Return [X, Y] of the center of cell containing provided text 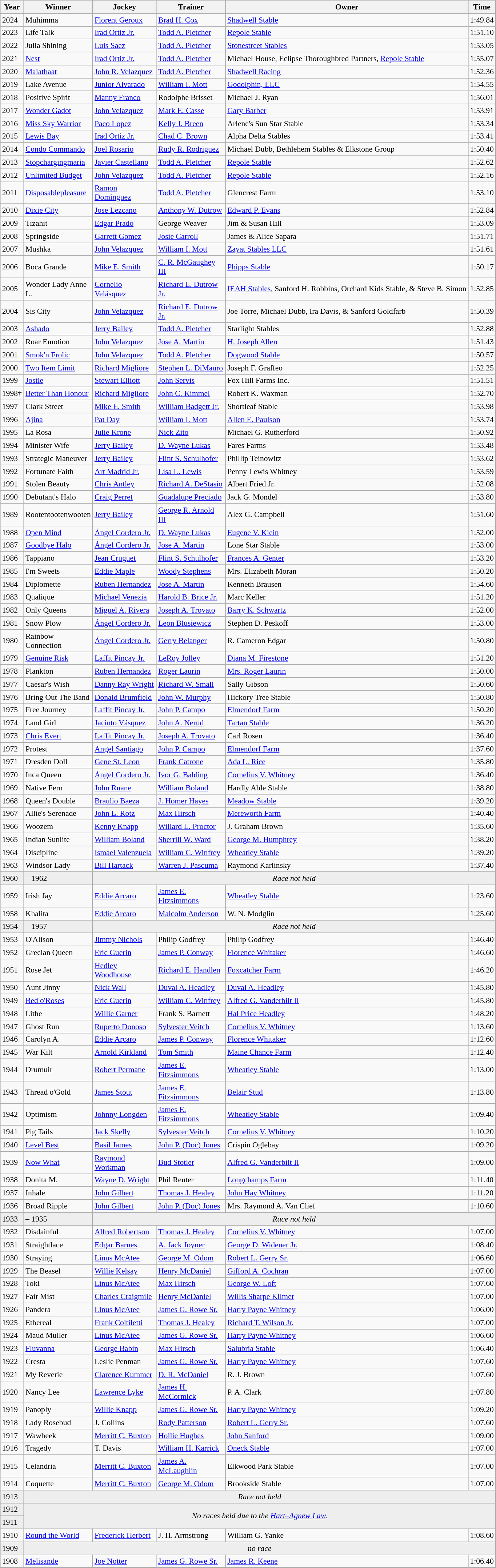
1926 [12, 1310]
LeRoy Jolley [191, 658]
1:52.62 [481, 163]
Stephen D. Peskoff [347, 623]
Panoply [58, 1410]
Edgar Barnes [124, 1245]
Springside [58, 236]
Rose Jet [58, 970]
Straightlace [58, 1245]
Edward P. Evans [347, 210]
Allen E. Paulson [347, 420]
Barry K. Schwartz [347, 610]
Donita M. [58, 1180]
R. J. Brown [347, 1375]
Stolen Beauty [58, 484]
Rudy R. Rodriguez [191, 149]
2000 [12, 368]
J. Homer Hayes [191, 801]
George D. Widener Jr. [347, 1245]
Rootentootenwooten [58, 515]
1:53.91 [481, 111]
Maine Chance Farm [347, 1052]
1919 [12, 1410]
Penny Lewis Whitney [347, 472]
1943 [12, 1092]
Phillip Teinowitz [347, 458]
Jean Cruguet [124, 558]
2004 [12, 311]
O'Alison [58, 940]
George Weaver [191, 224]
Glencrest Farm [347, 193]
Lawrence Lyke [124, 1392]
1:50.39 [481, 311]
1:11.40 [481, 1180]
Shadwell Racing [347, 72]
Paco Lopez [124, 124]
Raymond Workman [124, 1163]
Carl Rosen [347, 736]
1946 [12, 1039]
William Badgett Jr. [191, 407]
Sally Gibson [347, 684]
Mrs. Elizabeth Moran [347, 572]
1:53.59 [481, 472]
Garrett Gomez [124, 236]
1:51.10 [481, 33]
1989 [12, 515]
Frank S. Barnett [191, 1014]
Condo Commando [58, 149]
Malcolm Anderson [191, 914]
Stopchargingmaria [58, 163]
1:54.60 [481, 584]
Edgar Prado [124, 224]
1918 [12, 1423]
1:53.05 [481, 46]
Chris Antley [124, 484]
Shortleaf Stable [347, 407]
Fair Mist [58, 1297]
Sherrill W. Ward [191, 840]
J. Collins [124, 1423]
Snow Plow [58, 623]
Hollie Hughes [191, 1436]
Crispin Oglebay [347, 1145]
Kelly J. Breen [191, 124]
George Babin [124, 1349]
A. Jack Joyner [191, 1245]
1:51.51 [481, 381]
Malathaat [58, 72]
2023 [12, 33]
Maud Muller [58, 1336]
2014 [12, 149]
Inca Queen [58, 775]
1:10.20 [481, 1132]
Diplomette [58, 584]
Ghost Run [58, 1027]
1:50.92 [481, 433]
Queen's Double [58, 801]
1968 [12, 801]
Willis Sharpe Kilmer [347, 1297]
1910 [12, 1536]
Positive Spirit [58, 98]
Inhale [58, 1193]
Leon Blusiewicz [191, 623]
Optimism [58, 1115]
2018 [12, 98]
Now What [58, 1163]
1:52.36 [481, 72]
Foxcatcher Farm [347, 970]
1937 [12, 1193]
1947 [12, 1027]
Alex G. Campbell [347, 515]
1:08.60 [481, 1536]
1967 [12, 814]
Diana M. Firestone [347, 658]
1936 [12, 1206]
Arlene's Sun Star Stable [347, 124]
P. A. Clark [347, 1392]
John Ruane [124, 788]
Bud Stotler [191, 1163]
1:53.34 [481, 124]
Mushka [58, 249]
Shadwell Stable [347, 20]
Rainbow Connection [58, 641]
1993 [12, 458]
1:36.20 [481, 723]
Sis City [58, 311]
Qualique [58, 597]
Jose Lezcano [124, 210]
2006 [12, 267]
J. Graham Brown [347, 827]
Chris Evert [58, 736]
1948 [12, 1014]
1:52.08 [481, 484]
Free Journey [58, 710]
Tizahit [58, 224]
Bring Out The Band [58, 697]
Frank Coltiletti [124, 1323]
1990 [12, 497]
1944 [12, 1070]
Miguel A. Rivera [124, 610]
Rodolphe Brisset [191, 98]
Muhimma [58, 20]
1920 [12, 1392]
1:51.71 [481, 236]
1959 [12, 896]
Zayat Stables LLC [347, 249]
1:35.80 [481, 762]
1:52.16 [481, 175]
1:50.40 [481, 149]
Cornelio Velásquez [124, 289]
Josie Carroll [191, 236]
1913 [12, 1497]
Allie's Serenade [58, 814]
Frederick Herbert [124, 1536]
Johnny Longden [124, 1115]
Kenneth Brausen [347, 584]
1:12.40 [481, 1052]
2003 [12, 329]
Life Talk [58, 33]
La Rosa [58, 433]
1:46.20 [481, 970]
Toki [58, 1284]
The Beasel [58, 1271]
Genuine Risk [58, 658]
1:52.25 [481, 368]
Joe Notter [124, 1561]
1:51.60 [481, 515]
1:13.80 [481, 1092]
War Kilt [58, 1052]
Brookside Stable [347, 1484]
John Hay Whitney [347, 1193]
D. R. McDaniel [191, 1375]
Joe Torre, Michael Dubb, Ira Davis, & Sanford Goldfarb [347, 311]
Bed o'Roses [58, 1001]
1998† [12, 394]
2011 [12, 193]
1:13.60 [481, 1027]
Braulio Baeza [124, 801]
Gerry Belanger [191, 641]
Chad C. Brown [191, 136]
Harold B. Brice Jr. [191, 597]
1:52.70 [481, 394]
Frank Catrone [191, 762]
1:51.43 [481, 342]
R. Cameron Edgar [347, 641]
John C. Kimmel [191, 394]
1958 [12, 914]
Trainer [191, 7]
1992 [12, 472]
Mark E. Casse [191, 111]
Joel Rosario [124, 149]
1:56.01 [481, 98]
1:53.98 [481, 407]
Drumuir [58, 1070]
Unlimited Budget [58, 175]
1:12.60 [481, 1039]
1923 [12, 1349]
Wayne D. Wright [124, 1180]
Dogwood Stable [347, 355]
Julie Krone [124, 433]
1987 [12, 545]
Willard L. Proctor [191, 827]
Wawbeek [58, 1436]
1:38.20 [481, 840]
1972 [12, 749]
1:53.48 [481, 446]
Tragedy [58, 1448]
Tom Smith [191, 1052]
1970 [12, 775]
Lisa L. Lewis [191, 472]
Two Item Limit [58, 368]
George M. Humphrey [347, 840]
IEAH Stables, Sanford H. Robbins, Orchard Kids Stable, & Steve B. Simon [347, 289]
Debutant's Halo [58, 497]
Dixie City [58, 210]
Michael J. Ryan [347, 98]
Raymond Karlinsky [347, 866]
1916 [12, 1448]
Carolyn A. [58, 1039]
Celandria [58, 1466]
1949 [12, 1001]
1908 [12, 1561]
Oneck Stable [347, 1448]
1927 [12, 1297]
Michael Dubb, Bethlehem Stables & Elkstone Group [347, 149]
Alpha Delta Stables [347, 136]
Time [481, 7]
Goodbye Halo [58, 545]
Discipline [58, 853]
Smok'n Frolic [58, 355]
Leslie Penman [124, 1362]
– 1957 [58, 927]
1:53.74 [481, 420]
1:53.41 [481, 136]
Anthony W. Dutrow [191, 210]
1941 [12, 1132]
1980 [12, 641]
1930 [12, 1258]
Ajina [58, 420]
Willie Garner [124, 1014]
1:53.62 [481, 458]
Basil James [124, 1145]
1:37.60 [481, 749]
1929 [12, 1271]
Strategic Maneuver [58, 458]
1984 [12, 584]
2002 [12, 342]
1921 [12, 1375]
John Sanford [347, 1436]
Florent Geroux [124, 20]
1971 [12, 762]
Michael G. Rutherford [347, 433]
Robert Permane [124, 1070]
Ruperto Donoso [124, 1027]
1911 [12, 1523]
no race [260, 1548]
1:37.40 [481, 866]
Phil Reuter [191, 1180]
Albert Fried Jr. [347, 484]
Brad H. Cox [191, 20]
Lake Avenue [58, 85]
Salubria Stable [347, 1349]
Mrs. Raymond A. Van Clief [347, 1206]
Gene St. Leon [124, 762]
John R. Velazquez [124, 72]
Mereworth Farm [347, 814]
1:25.60 [481, 914]
1995 [12, 433]
1922 [12, 1362]
Willie Knapp [124, 1410]
1966 [12, 827]
1939 [12, 1163]
Danny Ray Wright [124, 684]
H. Joseph Allen [347, 342]
Phipps Stable [347, 267]
Gifford A. Cochran [347, 1271]
1979 [12, 658]
Jack Skelly [124, 1132]
1960 [12, 879]
James R. Keene [347, 1561]
Richard E. Handlen [191, 970]
1950 [12, 988]
2009 [12, 224]
Aunt Jinny [58, 988]
Thread o'Gold [58, 1092]
I'm Sweets [58, 572]
Straying [58, 1258]
James H. McCormick [191, 1392]
No races held due to the Hart–Agnew Law. [260, 1516]
1976 [12, 697]
Godolphin, LLC [347, 85]
Stephen L. DiMauro [191, 368]
Julia Shining [58, 46]
George W. Loft [347, 1284]
Wonder Lady Anne L. [58, 289]
Lithe [58, 1014]
Elkwood Park Stable [347, 1466]
1997 [12, 407]
Angel Santiago [124, 749]
1:46.40 [481, 940]
2020 [12, 72]
Longchamps Farm [347, 1180]
Woody Stephens [191, 572]
Warren J. Pascuma [191, 866]
2008 [12, 236]
Ada L. Rice [347, 762]
1931 [12, 1245]
Level Best [58, 1145]
My Reverie [58, 1375]
1:50.57 [481, 355]
Lewis Bay [58, 136]
Pandera [58, 1310]
Jockey [124, 7]
Indian Sunlite [58, 840]
Stewart Elliott [124, 381]
Fox Hill Farms Inc. [347, 381]
Kenny Knapp [124, 827]
Caesar's Wish [58, 684]
2010 [12, 210]
1:54.55 [481, 85]
1977 [12, 684]
Javier Castellano [124, 163]
Better Than Honour [58, 394]
1965 [12, 840]
1909 [12, 1548]
1:51.61 [481, 249]
1:38.80 [481, 788]
– 1962 [58, 879]
Broad Ripple [58, 1206]
Land Girl [58, 723]
1:52.84 [481, 210]
Open Mind [58, 533]
Melisande [58, 1561]
2022 [12, 46]
Eugene V. Klein [347, 533]
John A. Nerud [191, 723]
Mrs. Roger Laurin [347, 671]
1954 [12, 927]
1996 [12, 420]
Jostle [58, 381]
1:46.60 [481, 953]
Jim & Susan Hill [347, 224]
George R. Arnold III [191, 515]
James & Alice Sapara [347, 236]
1974 [12, 723]
1978 [12, 671]
1:09.40 [481, 1115]
Irish Jay [58, 896]
2005 [12, 289]
Hedley Woodhouse [124, 970]
Starlight Stables [347, 329]
Gary Barber [347, 111]
1:52.88 [481, 329]
1973 [12, 736]
Native Fern [58, 788]
1951 [12, 970]
1991 [12, 484]
Nick Zito [191, 433]
Craig Perret [124, 497]
1953 [12, 940]
Nancy Lee [58, 1392]
1:52.85 [481, 289]
1988 [12, 533]
Willie Kelsay [124, 1271]
Nick Wall [124, 988]
J. H. Armstrong [191, 1536]
– 1935 [58, 1219]
2019 [12, 85]
Hickory Tree Stable [347, 697]
Pat Day [124, 420]
1981 [12, 623]
Belair Stud [347, 1092]
Charles Craigmile [124, 1297]
1:13.00 [481, 1070]
Jack G. Mondel [347, 497]
Miss Sky Warrior [58, 124]
Michael Venezia [124, 597]
James Stout [124, 1092]
1942 [12, 1115]
Alfred Robertson [124, 1232]
Michael House, Eclipse Thoroughbred Partners, Repole Stable [347, 59]
1915 [12, 1466]
Manny Franco [124, 98]
Only Queens [58, 610]
Plankton [58, 671]
Arnold Kirkland [124, 1052]
2013 [12, 163]
Robert K. Waxman [347, 394]
Round the World [58, 1536]
2015 [12, 136]
2012 [12, 175]
Richard A. DeStasio [191, 484]
Year [12, 7]
1945 [12, 1052]
C. R. McGaughey III [191, 267]
Boca Grande [58, 267]
1963 [12, 866]
Cresta [58, 1362]
1994 [12, 446]
Coquette [58, 1484]
John W. Murphy [191, 697]
Roger Laurin [191, 671]
1928 [12, 1284]
1:50.60 [481, 684]
Junior Alvarado [124, 85]
1975 [12, 710]
Lady Rosebud [58, 1423]
1982 [12, 610]
Pig Tails [58, 1132]
1:53.80 [481, 497]
1:50.17 [481, 267]
1986 [12, 558]
Donald Brumfield [124, 697]
1938 [12, 1180]
Fares Farms [347, 446]
1964 [12, 853]
1:10.60 [481, 1206]
Tappiano [58, 558]
Lone Star Stable [347, 545]
1914 [12, 1484]
1:53.09 [481, 224]
Wonder Gadot [58, 111]
Winner [58, 7]
Minister Wife [58, 446]
1925 [12, 1323]
2016 [12, 124]
John L. Rotz [124, 814]
Nest [58, 59]
Guadalupe Preciado [191, 497]
Hal Price Headley [347, 1014]
Windsor Lady [58, 866]
William H. Karrick [191, 1448]
2021 [12, 59]
1983 [12, 597]
Jacinto Vásquez [124, 723]
Hardly Able Stable [347, 788]
Roar Emotion [58, 342]
Rody Patterson [191, 1423]
1:48.20 [481, 1014]
Luis Saez [124, 46]
1:06.00 [481, 1310]
1:53.10 [481, 193]
1:50.00 [481, 671]
Grecian Queen [58, 953]
Clark Street [58, 407]
Ashado [58, 329]
Fluvanna [58, 1349]
1:08.40 [481, 1245]
Disposablepleasure [58, 193]
1:49.84 [481, 20]
1999 [12, 381]
1:23.60 [481, 896]
Tartan Stable [347, 723]
1:11.20 [481, 1193]
1:55.07 [481, 59]
Eddie Maple [124, 572]
1985 [12, 572]
W. N. Modglin [347, 914]
Protest [58, 749]
Joseph F. Graffeo [347, 368]
Ivor G. Balding [191, 775]
T. Davis [124, 1448]
Fortunate Faith [58, 472]
Owner [347, 7]
2024 [12, 20]
2007 [12, 249]
1932 [12, 1232]
Woozem [58, 827]
Dresden Doll [58, 762]
2001 [12, 355]
Art Madrid Jr. [124, 472]
Clarence Kummer [124, 1375]
1:40.40 [481, 814]
Richard T. Wilson Jr. [347, 1323]
2017 [12, 111]
1969 [12, 788]
1912 [12, 1509]
Bill Hartack [124, 866]
Jimmy Nichols [124, 940]
Stonestreet Stables [347, 46]
Richard W. Small [191, 684]
1:53.20 [481, 558]
John Servis [191, 381]
William G. Yanke [347, 1536]
Ramon Domínguez [124, 193]
1933 [12, 1219]
1940 [12, 1145]
1924 [12, 1336]
1917 [12, 1436]
Frances A. Genter [347, 558]
1952 [12, 953]
1:35.60 [481, 827]
Marc Keller [347, 597]
James A. McLaughlin [191, 1466]
Ismael Valenzuela [124, 853]
Disdainful [58, 1232]
Khalita [58, 914]
Ethereal [58, 1323]
1:07.80 [481, 1392]
Meadow Stable [347, 801]
